Scan for the cell matching the given text and deliver its [X, Y] coordinate at center. 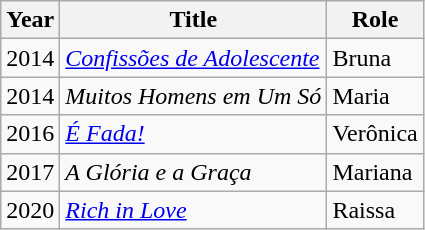
2020 [30, 210]
2016 [30, 134]
Maria [375, 96]
Bruna [375, 58]
É Fada! [194, 134]
2017 [30, 172]
Raissa [375, 210]
Rich in Love [194, 210]
Title [194, 20]
A Glória e a Graça [194, 172]
Confissões de Adolescente [194, 58]
Role [375, 20]
Muitos Homens em Um Só [194, 96]
Year [30, 20]
Verônica [375, 134]
Mariana [375, 172]
